Capture the cell that displays the provided text and extract its (x, y) central coordinate. 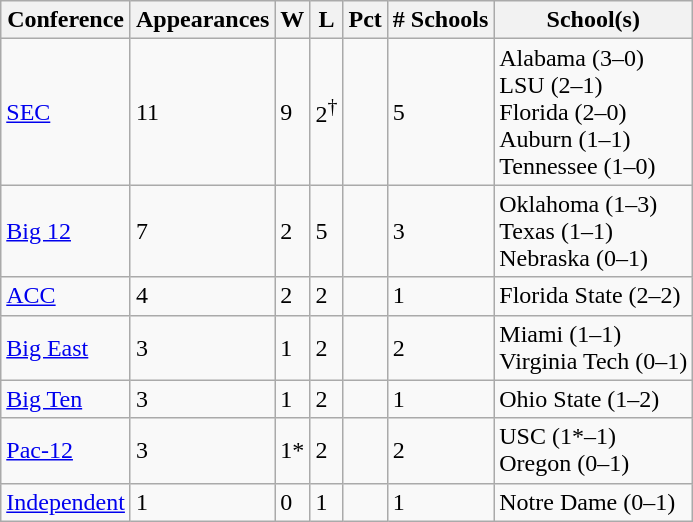
7 (202, 231)
Pct (365, 20)
Alabama (3–0)LSU (2–1)Florida (2–0)Auburn (1–1)Tennessee (1–0) (594, 112)
2† (326, 112)
Big 12 (66, 231)
W (292, 20)
L (326, 20)
Florida State (2–2) (594, 296)
4 (202, 296)
Independent (66, 502)
Ohio State (1–2) (594, 399)
SEC (66, 112)
Big Ten (66, 399)
0 (292, 502)
1* (292, 450)
USC (1*–1)Oregon (0–1) (594, 450)
Appearances (202, 20)
9 (292, 112)
Pac-12 (66, 450)
Oklahoma (1–3)Texas (1–1)Nebraska (0–1) (594, 231)
Miami (1–1)Virginia Tech (0–1) (594, 348)
ACC (66, 296)
School(s) (594, 20)
Notre Dame (0–1) (594, 502)
11 (202, 112)
Conference (66, 20)
# Schools (440, 20)
Big East (66, 348)
